Scan for the cell matching the given text and deliver its (x, y) coordinate at center. 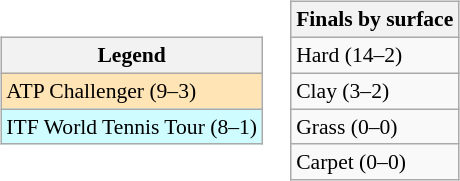
Hard (14–2) (374, 55)
ITF World Tennis Tour (8–1) (132, 127)
Carpet (0–0) (374, 162)
Finals by surface (374, 20)
Grass (0–0) (374, 127)
ATP Challenger (9–3) (132, 91)
Legend (132, 55)
Clay (3–2) (374, 91)
